Search for the cell housing the specified text and yield its (X, Y) center coordinate. 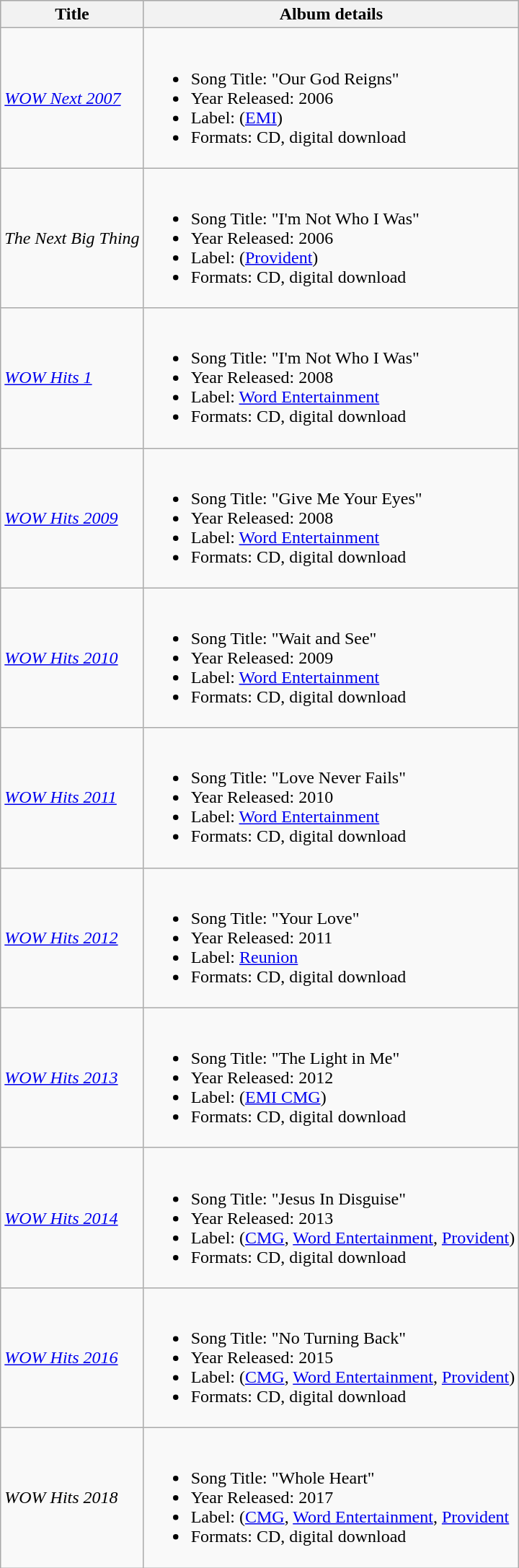
Song Title: "Whole Heart"Year Released: 2017Label: (CMG, Word Entertainment, ProvidentFormats: CD, digital download (332, 1497)
Album details (332, 14)
WOW Hits 2016 (72, 1357)
Song Title: "Your Love"Year Released: 2011Label: ReunionFormats: CD, digital download (332, 938)
Song Title: "No Turning Back"Year Released: 2015Label: (CMG, Word Entertainment, Provident)Formats: CD, digital download (332, 1357)
WOW Hits 2018 (72, 1497)
WOW Hits 2011 (72, 798)
Song Title: "Give Me Your Eyes"Year Released: 2008Label: Word EntertainmentFormats: CD, digital download (332, 518)
Song Title: "I'm Not Who I Was"Year Released: 2008Label: Word EntertainmentFormats: CD, digital download (332, 378)
Song Title: "The Light in Me"Year Released: 2012Label: (EMI CMG)Formats: CD, digital download (332, 1078)
Song Title: "I'm Not Who I Was"Year Released: 2006Label: (Provident)Formats: CD, digital download (332, 238)
Song Title: "Love Never Fails"Year Released: 2010Label: Word EntertainmentFormats: CD, digital download (332, 798)
Song Title: "Wait and See"Year Released: 2009Label: Word EntertainmentFormats: CD, digital download (332, 658)
The Next Big Thing (72, 238)
WOW Hits 1 (72, 378)
Title (72, 14)
WOW Hits 2014 (72, 1217)
WOW Hits 2009 (72, 518)
WOW Hits 2010 (72, 658)
WOW Hits 2012 (72, 938)
Song Title: "Our God Reigns"Year Released: 2006Label: (EMI)Formats: CD, digital download (332, 98)
Song Title: "Jesus In Disguise"Year Released: 2013Label: (CMG, Word Entertainment, Provident)Formats: CD, digital download (332, 1217)
WOW Next 2007 (72, 98)
WOW Hits 2013 (72, 1078)
